Return [x, y] of the center of cell containing provided text 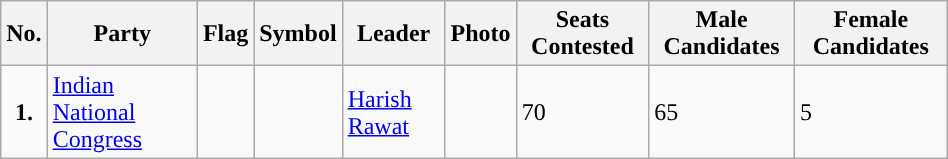
Flag [225, 34]
Harish Rawat [394, 112]
Symbol [298, 34]
Leader [394, 34]
Female Candidates [870, 34]
Seats Contested [582, 34]
Party [122, 34]
65 [722, 112]
5 [870, 112]
70 [582, 112]
Indian National Congress [122, 112]
No. [24, 34]
1. [24, 112]
Male Candidates [722, 34]
Photo [480, 34]
